Find where the given text appears and provide that cell's center as [x, y] coordinate. 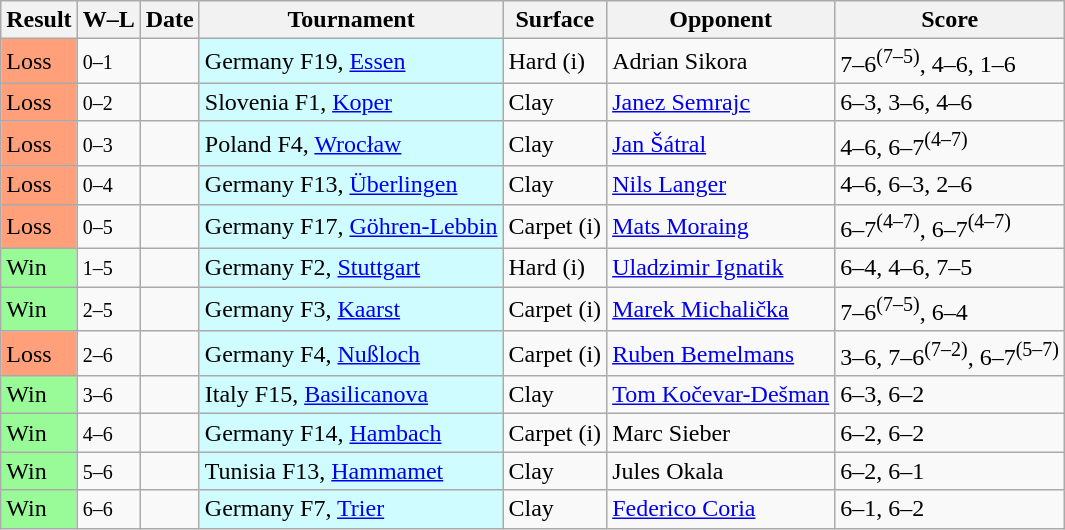
Janez Semrajc [721, 102]
3–6, 7–6(7–2), 6–7(5–7) [950, 354]
Germany F13, Überlingen [351, 185]
Uladzimir Ignatik [721, 268]
Germany F7, Trier [351, 509]
4–6, 6–3, 2–6 [950, 185]
0–1 [108, 62]
6–2, 6–1 [950, 471]
Marek Michalička [721, 310]
Adrian Sikora [721, 62]
6–3, 3–6, 4–6 [950, 102]
2–5 [108, 310]
4–6 [108, 433]
Italy F15, Basilicanova [351, 395]
6–4, 4–6, 7–5 [950, 268]
Mats Moraing [721, 226]
Ruben Bemelmans [721, 354]
Federico Coria [721, 509]
Surface [555, 20]
1–5 [108, 268]
5–6 [108, 471]
6–6 [108, 509]
Slovenia F1, Koper [351, 102]
0–2 [108, 102]
0–4 [108, 185]
Jules Okala [721, 471]
Result [39, 20]
Marc Sieber [721, 433]
Poland F4, Wrocław [351, 144]
Tournament [351, 20]
Germany F3, Kaarst [351, 310]
Germany F19, Essen [351, 62]
W–L [108, 20]
6–7(4–7), 6–7(4–7) [950, 226]
0–3 [108, 144]
Jan Šátral [721, 144]
7–6(7–5), 6–4 [950, 310]
4–6, 6–7(4–7) [950, 144]
Tunisia F13, Hammamet [351, 471]
Germany F17, Göhren-Lebbin [351, 226]
2–6 [108, 354]
3–6 [108, 395]
Germany F4, Nußloch [351, 354]
6–2, 6–2 [950, 433]
Tom Kočevar-Dešman [721, 395]
Score [950, 20]
Nils Langer [721, 185]
Date [170, 20]
6–3, 6–2 [950, 395]
0–5 [108, 226]
Germany F2, Stuttgart [351, 268]
6–1, 6–2 [950, 509]
Germany F14, Hambach [351, 433]
Opponent [721, 20]
7–6(7–5), 4–6, 1–6 [950, 62]
